Find where the given text appears and provide that cell's center as [X, Y] coordinate. 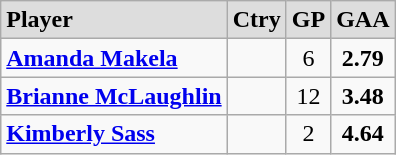
2 [308, 134]
GP [308, 20]
Brianne McLaughlin [114, 96]
3.48 [363, 96]
Amanda Makela [114, 58]
GAA [363, 20]
2.79 [363, 58]
12 [308, 96]
4.64 [363, 134]
Kimberly Sass [114, 134]
Player [114, 20]
6 [308, 58]
Ctry [256, 20]
